Pinpoint the cell where the given text exists, returning its [X, Y] midpoint coordinate. 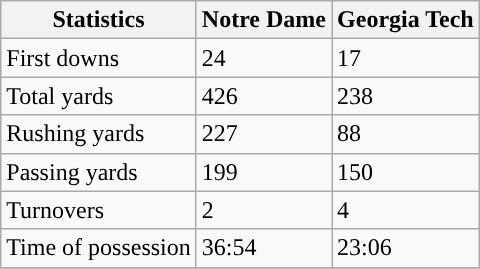
Turnovers [99, 210]
Notre Dame [264, 20]
36:54 [264, 248]
Passing yards [99, 172]
150 [406, 172]
227 [264, 134]
238 [406, 96]
23:06 [406, 248]
88 [406, 134]
Statistics [99, 20]
Time of possession [99, 248]
426 [264, 96]
4 [406, 210]
Georgia Tech [406, 20]
2 [264, 210]
24 [264, 58]
Rushing yards [99, 134]
199 [264, 172]
17 [406, 58]
First downs [99, 58]
Total yards [99, 96]
